Determine the (X, Y) coordinate at the center of the cell enclosing the given text.  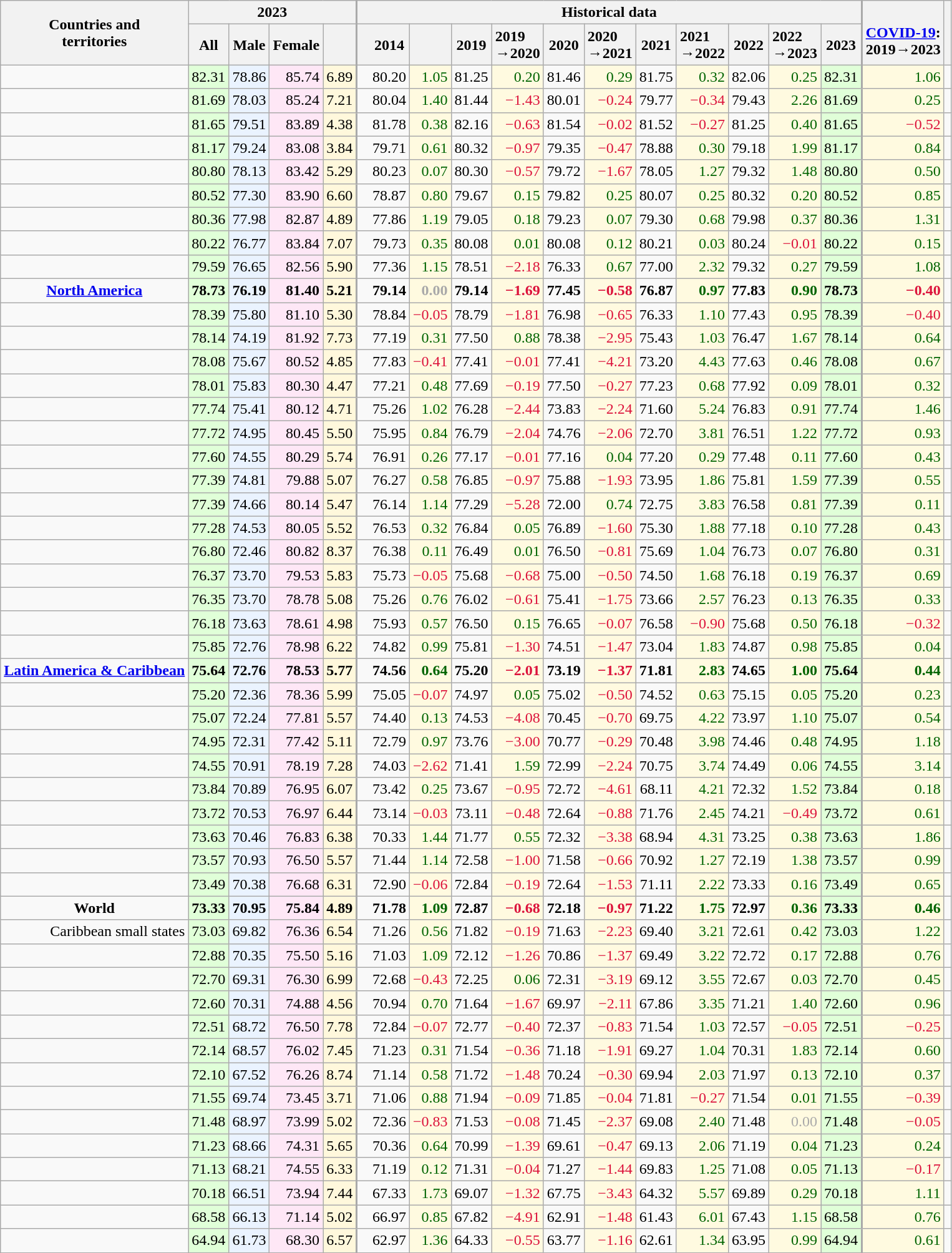
73.11 (472, 813)
79.67 (472, 195)
−0.06 (430, 884)
1.68 (702, 575)
−1.93 (610, 480)
2.03 (702, 1074)
7.21 (340, 100)
2.40 (702, 1122)
1.08 (903, 266)
78.51 (472, 266)
All (208, 45)
76.14 (383, 504)
69.97 (564, 1003)
81.52 (656, 124)
0.60 (903, 1050)
0.33 (903, 599)
80.14 (296, 504)
1.02 (430, 409)
5.65 (340, 1146)
−2.62 (430, 766)
0.24 (903, 1146)
70.89 (250, 789)
5.50 (340, 433)
COVID-19:2019→2023 (903, 32)
77.29 (472, 504)
1.52 (795, 789)
70.94 (383, 1003)
77.92 (749, 386)
71.06 (383, 1098)
75.30 (656, 528)
0.19 (795, 575)
Female (296, 45)
2.22 (702, 884)
−0.09 (518, 1098)
−0.81 (610, 552)
80.45 (296, 433)
79.82 (564, 195)
0.27 (795, 266)
77.17 (472, 457)
79.35 (564, 148)
80.05 (296, 528)
7.07 (340, 243)
61.43 (656, 1217)
79.18 (749, 148)
80.04 (383, 100)
1.99 (795, 148)
80.29 (296, 457)
85.74 (296, 77)
77.21 (383, 386)
1.00 (795, 670)
76.98 (564, 314)
72.58 (472, 861)
74.31 (296, 1146)
−0.30 (610, 1074)
0.74 (610, 504)
81.78 (383, 124)
75.88 (564, 480)
66.51 (250, 1193)
0.91 (795, 409)
70.48 (656, 742)
0.56 (430, 932)
75.00 (564, 575)
−1.39 (518, 1146)
0.44 (903, 670)
74.56 (383, 670)
2.06 (702, 1146)
77.43 (749, 314)
−0.43 (430, 979)
71.22 (656, 908)
71.08 (749, 1169)
78.13 (250, 172)
76.26 (296, 1074)
70.46 (250, 837)
−0.03 (430, 813)
4.43 (702, 362)
−1.53 (610, 884)
0.65 (903, 884)
81.40 (296, 290)
79.51 (250, 124)
0.16 (795, 884)
73.97 (749, 718)
4.85 (340, 362)
75.05 (383, 695)
76.68 (296, 884)
69.27 (656, 1050)
1.75 (702, 908)
79.72 (564, 172)
Latin America & Caribbean (95, 670)
4.21 (702, 789)
−0.02 (610, 124)
71.82 (472, 932)
72.68 (383, 979)
7.44 (340, 1193)
67.33 (383, 1193)
78.88 (656, 148)
2022→2023 (795, 45)
1.34 (702, 1241)
76.38 (383, 552)
−0.90 (702, 623)
76.47 (749, 338)
2021 (656, 45)
77.63 (749, 362)
−0.55 (518, 1241)
76.91 (383, 457)
−0.66 (610, 861)
3.98 (702, 742)
71.27 (564, 1169)
72.61 (749, 932)
78.78 (296, 599)
−0.41 (430, 362)
74.40 (383, 718)
75.15 (749, 695)
0.26 (430, 457)
2.32 (702, 266)
80.12 (296, 409)
78.38 (564, 338)
7.78 (340, 1026)
1.25 (702, 1169)
73.66 (656, 599)
−0.95 (518, 789)
−2.44 (518, 409)
67.75 (564, 1193)
74.82 (383, 646)
68.72 (250, 1026)
72.00 (564, 504)
63.77 (564, 1241)
−0.36 (518, 1050)
−2.11 (610, 1003)
80.24 (749, 243)
71.85 (564, 1098)
72.79 (383, 742)
77.00 (656, 266)
−2.23 (610, 932)
−0.08 (518, 1122)
67.86 (656, 1003)
76.19 (250, 290)
2.26 (795, 100)
70.38 (250, 884)
73.45 (296, 1098)
5.52 (340, 528)
78.53 (296, 670)
6.44 (340, 813)
5.30 (340, 314)
2020→2021 (610, 45)
−3.00 (518, 742)
73.94 (296, 1193)
3.14 (903, 766)
2.45 (702, 813)
77.23 (656, 386)
0.81 (795, 504)
73.67 (472, 789)
78.98 (296, 646)
81.46 (564, 77)
−2.06 (610, 433)
0.90 (795, 290)
78.36 (296, 695)
77.45 (564, 290)
−4.61 (610, 789)
81.75 (656, 77)
71.45 (564, 1122)
69.89 (749, 1193)
76.95 (296, 789)
−3.19 (610, 979)
76.97 (296, 813)
79.98 (749, 219)
2014 (383, 45)
69.83 (656, 1169)
74.76 (564, 433)
0.57 (430, 623)
−0.52 (903, 124)
63.95 (749, 1241)
76.77 (250, 243)
−1.75 (610, 599)
78.19 (296, 766)
75.84 (296, 908)
4.38 (340, 124)
66.97 (383, 1217)
1.06 (903, 77)
0.96 (903, 1003)
70.36 (383, 1146)
4.47 (340, 386)
69.94 (656, 1074)
−2.37 (610, 1122)
82.87 (296, 219)
77.42 (296, 742)
73.95 (656, 480)
76.73 (749, 552)
6.99 (340, 979)
−1.43 (518, 100)
0.36 (795, 908)
0.69 (903, 575)
75.95 (383, 433)
72.19 (749, 861)
2020 (564, 45)
72.75 (656, 504)
77.48 (749, 457)
3.74 (702, 766)
85.24 (296, 100)
70.77 (564, 742)
3.71 (340, 1098)
−0.32 (903, 623)
76.84 (472, 528)
−1.30 (518, 646)
5.08 (340, 599)
79.53 (296, 575)
0.10 (795, 528)
6.01 (702, 1217)
5.16 (340, 955)
70.24 (564, 1074)
Caribbean small states (95, 932)
1.88 (702, 528)
71.72 (472, 1074)
1.73 (430, 1193)
72.90 (383, 884)
0.23 (903, 695)
68.11 (656, 789)
−0.88 (610, 813)
5.99 (340, 695)
83.84 (296, 243)
71.11 (656, 884)
79.23 (564, 219)
78.61 (296, 623)
−0.17 (903, 1169)
1.46 (903, 409)
−0.61 (518, 599)
74.81 (250, 480)
69.08 (656, 1122)
3.22 (702, 955)
71.94 (472, 1098)
73.42 (383, 789)
4.56 (340, 1003)
World (95, 908)
79.43 (749, 100)
68.21 (250, 1169)
−1.69 (518, 290)
1.44 (430, 837)
4.31 (702, 837)
−0.29 (610, 742)
70.75 (656, 766)
0.80 (430, 195)
−1.81 (518, 314)
3.35 (702, 1003)
−4.08 (518, 718)
74.21 (749, 813)
71.41 (472, 766)
69.40 (656, 932)
0.98 (795, 646)
78.03 (250, 100)
74.97 (472, 695)
69.49 (656, 955)
74.46 (749, 742)
6.07 (340, 789)
77.36 (383, 266)
83.89 (296, 124)
76.53 (383, 528)
−1.32 (518, 1193)
76.49 (472, 552)
−3.38 (610, 837)
68.97 (250, 1122)
75.50 (296, 955)
−1.16 (610, 1241)
7.28 (340, 766)
−0.25 (903, 1026)
79.24 (250, 148)
82.56 (296, 266)
71.77 (472, 837)
7.45 (340, 1050)
−1.26 (518, 955)
0.70 (430, 1003)
69.31 (250, 979)
5.47 (340, 504)
73.76 (472, 742)
81.10 (296, 314)
83.90 (296, 195)
78.79 (472, 314)
71.26 (383, 932)
74.50 (656, 575)
6.33 (340, 1169)
74.87 (749, 646)
72.25 (472, 979)
62.61 (656, 1241)
77.20 (656, 457)
0.40 (795, 124)
64.32 (656, 1193)
0.35 (430, 243)
81.54 (564, 124)
71.03 (383, 955)
70.35 (250, 955)
76.79 (472, 433)
2021→2022 (702, 45)
−0.70 (610, 718)
−4.21 (610, 362)
68.30 (296, 1241)
75.02 (564, 695)
70.53 (250, 813)
76.36 (296, 932)
−0.58 (610, 290)
72.57 (749, 1026)
5.83 (340, 575)
77.18 (749, 528)
80.23 (383, 172)
77.16 (564, 457)
−1.47 (610, 646)
71.97 (749, 1074)
−0.24 (610, 100)
−0.48 (518, 813)
61.73 (250, 1241)
68.57 (250, 1050)
75.43 (656, 338)
72.46 (250, 552)
3.83 (702, 504)
73.14 (383, 813)
Historical data (609, 12)
77.86 (383, 219)
−1.91 (610, 1050)
77.30 (250, 195)
0.17 (795, 955)
73.19 (564, 670)
−0.49 (795, 813)
8.74 (340, 1074)
6.89 (340, 77)
−0.63 (518, 124)
71.76 (656, 813)
0.42 (795, 932)
2022 (749, 45)
75.67 (250, 362)
73.25 (749, 837)
3.81 (702, 433)
79.73 (383, 243)
1.11 (903, 1193)
1.18 (903, 742)
5.07 (340, 480)
69.07 (472, 1193)
75.73 (383, 575)
79.05 (472, 219)
0.45 (903, 979)
4.71 (340, 409)
70.45 (564, 718)
72.67 (749, 979)
1.05 (430, 77)
80.01 (564, 100)
6.31 (340, 884)
5.74 (340, 457)
1.36 (430, 1241)
69.82 (250, 932)
2.83 (702, 670)
4.22 (702, 718)
80.20 (383, 77)
0.09 (795, 386)
−3.43 (610, 1193)
−2.95 (610, 338)
75.69 (656, 552)
−0.34 (702, 100)
7.73 (340, 338)
6.60 (340, 195)
74.66 (250, 504)
73.20 (656, 362)
67.52 (250, 1074)
73.04 (656, 646)
79.88 (296, 480)
76.28 (472, 409)
82.16 (472, 124)
74.49 (749, 766)
77.81 (296, 718)
79.71 (383, 148)
1.19 (430, 219)
0.63 (702, 695)
76.89 (564, 528)
76.51 (749, 433)
70.95 (250, 908)
70.99 (472, 1146)
78.86 (250, 77)
71.44 (383, 861)
−2.04 (518, 433)
1.38 (795, 861)
−1.00 (518, 861)
70.86 (564, 955)
64.33 (472, 1241)
83.42 (296, 172)
71.64 (472, 1003)
0.95 (795, 314)
4.98 (340, 623)
80.82 (296, 552)
80.21 (656, 243)
5.24 (702, 409)
72.12 (472, 955)
8.37 (340, 552)
6.38 (340, 837)
5.11 (340, 742)
80.07 (656, 195)
1.48 (795, 172)
3.21 (702, 932)
81.44 (472, 100)
68.66 (250, 1146)
71.63 (564, 932)
76.85 (472, 480)
71.21 (749, 1003)
−0.57 (518, 172)
0.30 (702, 148)
73.83 (564, 409)
82.06 (749, 77)
5.29 (340, 172)
−0.39 (903, 1098)
70.33 (383, 837)
71.78 (383, 908)
72.87 (472, 908)
74.65 (749, 670)
69.61 (564, 1146)
1.67 (795, 338)
Male (250, 45)
67.43 (749, 1217)
−4.91 (518, 1217)
2.57 (702, 599)
76.30 (296, 979)
72.77 (472, 1026)
76.27 (383, 480)
2019 (472, 45)
69.12 (656, 979)
71.53 (472, 1122)
75.83 (250, 386)
76.23 (749, 599)
77.98 (250, 219)
74.51 (564, 646)
72.18 (564, 908)
5.21 (340, 290)
0.54 (903, 718)
−0.65 (610, 314)
74.88 (296, 1003)
70.91 (250, 766)
−2.01 (518, 670)
71.18 (564, 1050)
78.87 (383, 195)
6.22 (340, 646)
78.05 (656, 172)
Countries andterritories (95, 32)
6.57 (340, 1241)
71.58 (564, 861)
74.19 (250, 338)
3.84 (340, 148)
2019→2020 (518, 45)
79.30 (656, 219)
76.87 (656, 290)
81.92 (296, 338)
72.97 (749, 908)
5.77 (340, 670)
70.93 (250, 861)
70.92 (656, 861)
62.97 (383, 1241)
78.84 (383, 314)
66.13 (250, 1217)
72.99 (564, 766)
71.60 (656, 409)
−2.18 (518, 266)
72.24 (250, 718)
−5.28 (518, 504)
69.74 (250, 1098)
68.94 (656, 837)
69.13 (656, 1146)
6.54 (340, 932)
3.55 (702, 979)
77.69 (472, 386)
74.03 (383, 766)
−1.60 (610, 528)
72.37 (564, 1026)
5.90 (340, 266)
1.31 (903, 219)
75.93 (383, 623)
73.99 (296, 1122)
0.93 (903, 433)
75.80 (250, 314)
69.75 (656, 718)
74.52 (656, 695)
71.31 (472, 1169)
83.08 (296, 148)
North America (95, 290)
67.82 (472, 1217)
−1.44 (610, 1169)
79.77 (656, 100)
77.19 (383, 338)
62.91 (564, 1217)
